For the text-containing cell, return its midpoint in [X, Y] coordinate format. 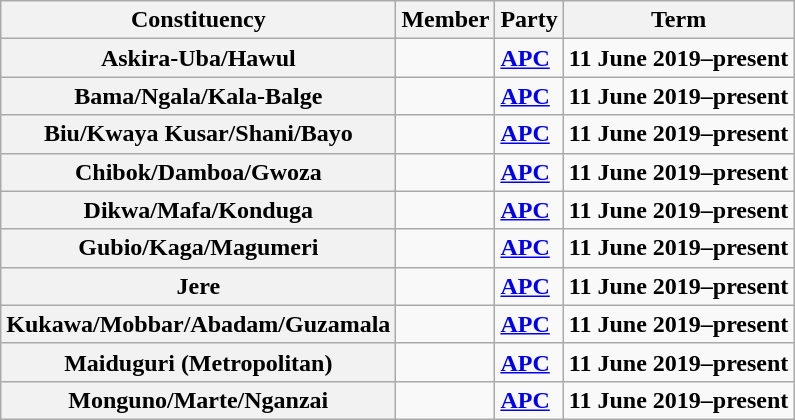
Monguno/Marte/Nganzai [198, 400]
Bama/Ngala/Kala-Balge [198, 96]
Member [446, 20]
Jere [198, 286]
Term [678, 20]
Party [529, 20]
Gubio/Kaga/Magumeri [198, 248]
Kukawa/Mobbar/Abadam/Guzamala [198, 324]
Chibok/Damboa/Gwoza [198, 172]
Dikwa/Mafa/Konduga [198, 210]
Biu/Kwaya Kusar/Shani/Bayo [198, 134]
Maiduguri (Metropolitan) [198, 362]
Constituency [198, 20]
Askira-Uba/Hawul [198, 58]
